Find where the given text appears and provide that cell's center as [x, y] coordinate. 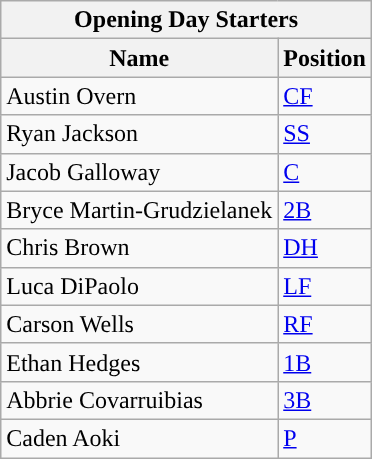
RF [325, 324]
Carson Wells [140, 324]
P [325, 438]
Name [140, 58]
1B [325, 362]
SS [325, 134]
Bryce Martin-Grudzielanek [140, 210]
Jacob Galloway [140, 172]
Opening Day Starters [186, 20]
Abbrie Covarruibias [140, 400]
Ryan Jackson [140, 134]
3B [325, 400]
Caden Aoki [140, 438]
C [325, 172]
Position [325, 58]
Ethan Hedges [140, 362]
DH [325, 248]
Luca DiPaolo [140, 286]
Austin Overn [140, 96]
CF [325, 96]
2B [325, 210]
Chris Brown [140, 248]
LF [325, 286]
